Output the (X, Y) coordinate of the center of the cell containing the given text.  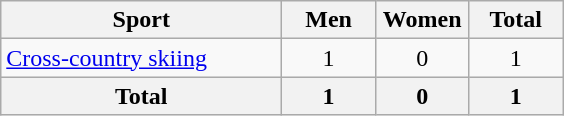
Sport (142, 20)
Cross-country skiing (142, 58)
Men (329, 20)
Women (422, 20)
